Output the (X, Y) coordinate of the center of the cell containing the given text.  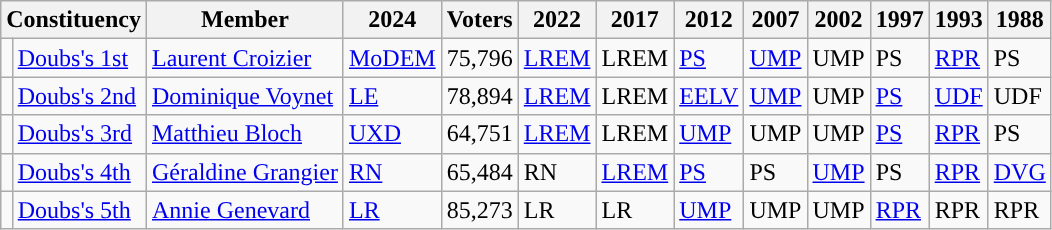
1997 (900, 20)
Laurent Croizier (244, 58)
Voters (480, 20)
Doubs's 2nd (79, 96)
64,751 (480, 134)
Matthieu Bloch (244, 134)
Member (244, 20)
65,484 (480, 172)
Constituency (74, 20)
Géraldine Grangier (244, 172)
75,796 (480, 58)
Doubs's 5th (79, 210)
LE (392, 96)
85,273 (480, 210)
2024 (392, 20)
Doubs's 4th (79, 172)
Doubs's 1st (79, 58)
DVG (1020, 172)
MoDEM (392, 58)
Doubs's 3rd (79, 134)
2007 (776, 20)
1993 (958, 20)
EELV (709, 96)
78,894 (480, 96)
Annie Genevard (244, 210)
Dominique Voynet (244, 96)
1988 (1020, 20)
2002 (838, 20)
UXD (392, 134)
2022 (557, 20)
2012 (709, 20)
2017 (635, 20)
